Pinpoint the cell where the given text exists, returning its [X, Y] midpoint coordinate. 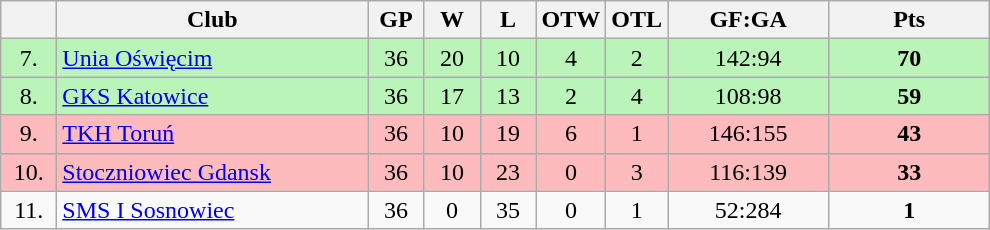
OTL [637, 20]
OTW [571, 20]
108:98 [748, 96]
GKS Katowice [212, 96]
8. [29, 96]
23 [508, 172]
Unia Oświęcim [212, 58]
Stoczniowiec Gdansk [212, 172]
35 [508, 210]
116:139 [748, 172]
19 [508, 134]
GF:GA [748, 20]
6 [571, 134]
7. [29, 58]
9. [29, 134]
Club [212, 20]
59 [910, 96]
TKH Toruń [212, 134]
W [452, 20]
3 [637, 172]
142:94 [748, 58]
43 [910, 134]
Pts [910, 20]
17 [452, 96]
13 [508, 96]
33 [910, 172]
11. [29, 210]
146:155 [748, 134]
L [508, 20]
SMS I Sosnowiec [212, 210]
10. [29, 172]
GP [396, 20]
70 [910, 58]
20 [452, 58]
52:284 [748, 210]
